Determine the [X, Y] coordinate at the center of the cell enclosing the given text.  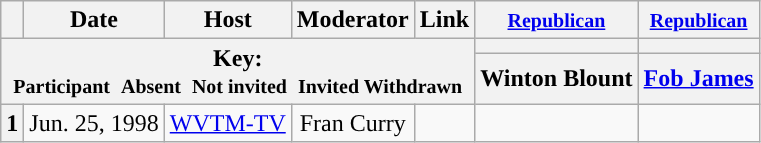
1 [12, 123]
Moderator [352, 20]
Winton Blount [556, 78]
Fob James [698, 78]
Jun. 25, 1998 [94, 123]
Key: Participant Absent Not invited Invited Withdrawn [238, 72]
Link [444, 20]
Fran Curry [352, 123]
Date [94, 20]
WVTM-TV [228, 123]
Host [228, 20]
